Identify which cell holds the provided text, then report its (X, Y) central coordinate. 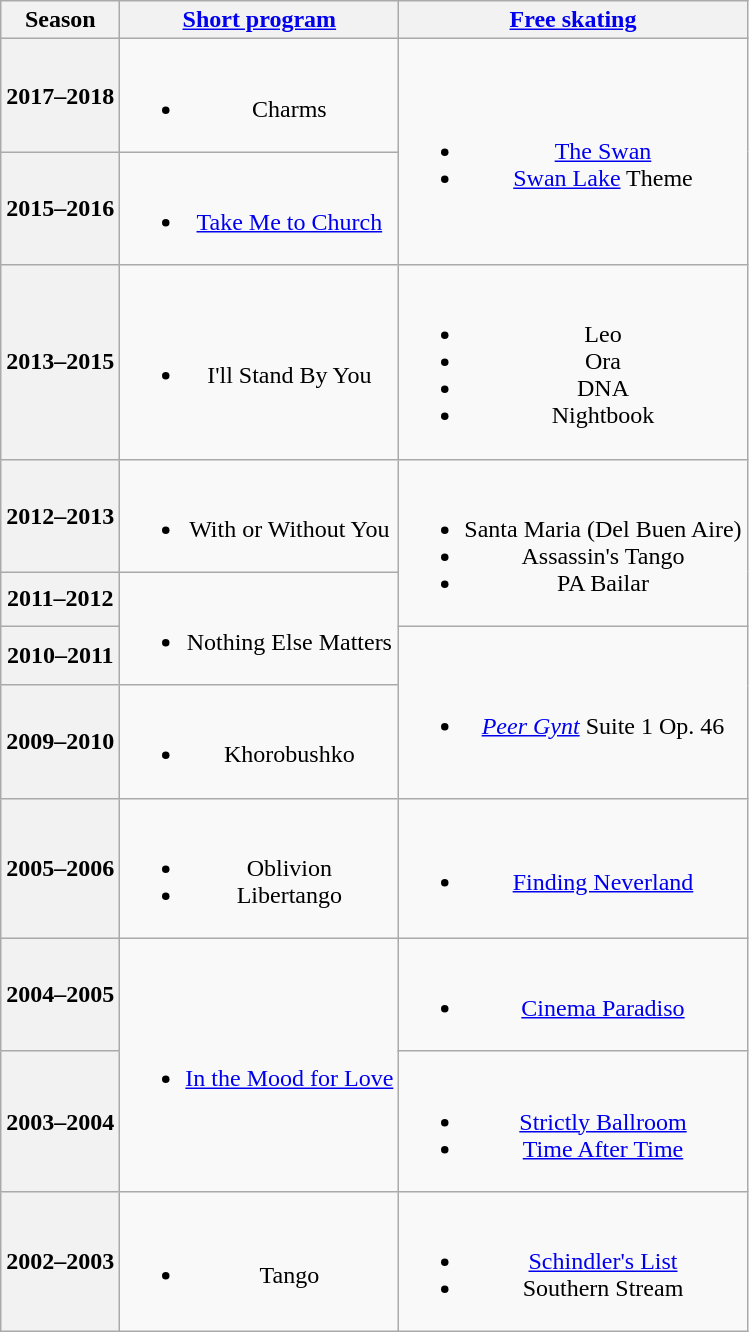
2011–2012 (60, 599)
2012–2013 (60, 516)
The Swan Swan Lake Theme (573, 152)
Cinema Paradiso (573, 994)
Tango (260, 1261)
Santa Maria (Del Buen Aire) Assassin's Tango PA Bailar (573, 542)
Free skating (573, 20)
2005–2006 (60, 868)
Season (60, 20)
Oblivion Libertango (260, 868)
2015–2016 (60, 208)
I'll Stand By You (260, 362)
2003–2004 (60, 1121)
Peer Gynt Suite 1 Op. 46 (573, 712)
Charms (260, 96)
Schindler's List Southern Stream (573, 1261)
Nothing Else Matters (260, 628)
Finding Neverland (573, 868)
Strictly Ballroom Time After Time (573, 1121)
Khorobushko (260, 742)
In the Mood for Love (260, 1064)
2013–2015 (60, 362)
Leo Ora DNA Nightbook (573, 362)
With or Without You (260, 516)
2010–2011 (60, 656)
2017–2018 (60, 96)
Take Me to Church (260, 208)
2002–2003 (60, 1261)
Short program (260, 20)
2004–2005 (60, 994)
2009–2010 (60, 742)
